For the text-containing cell, return its midpoint in [X, Y] coordinate format. 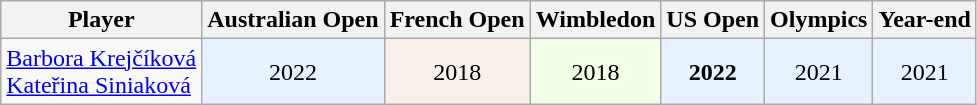
Olympics [819, 20]
US Open [713, 20]
French Open [457, 20]
Wimbledon [596, 20]
Barbora Krejčíková Kateřina Siniaková [102, 72]
Australian Open [293, 20]
Year-end [925, 20]
Player [102, 20]
